Output the (x, y) coordinate of the center of the cell containing the given text.  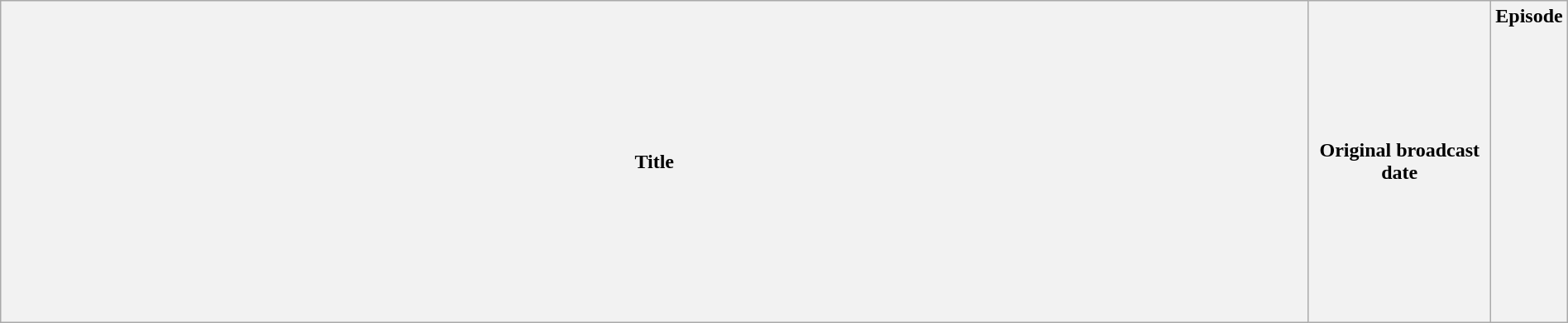
Title (655, 162)
Original broadcast date (1399, 162)
Episode (1529, 162)
